For the text-containing cell, return its midpoint in [x, y] coordinate format. 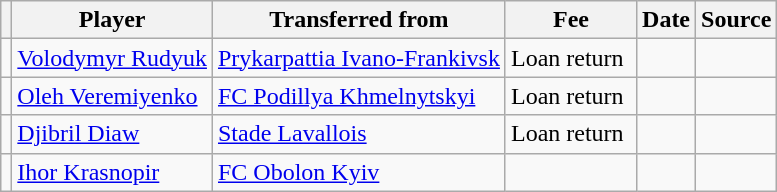
Transferred from [358, 20]
Prykarpattia Ivano-Frankivsk [358, 58]
FC Podillya Khmelnytskyi [358, 96]
Volodymyr Rudyuk [112, 58]
FC Obolon Kyiv [358, 172]
Djibril Diaw [112, 134]
Fee [570, 20]
Oleh Veremiyenko [112, 96]
Player [112, 20]
Ihor Krasnopir [112, 172]
Source [736, 20]
Stade Lavallois [358, 134]
Date [666, 20]
